Detect which cell encompasses the target text, then output its [X, Y] center coordinate. 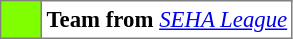
Team from SEHA League [166, 20]
